Capture the cell that displays the provided text and extract its (X, Y) central coordinate. 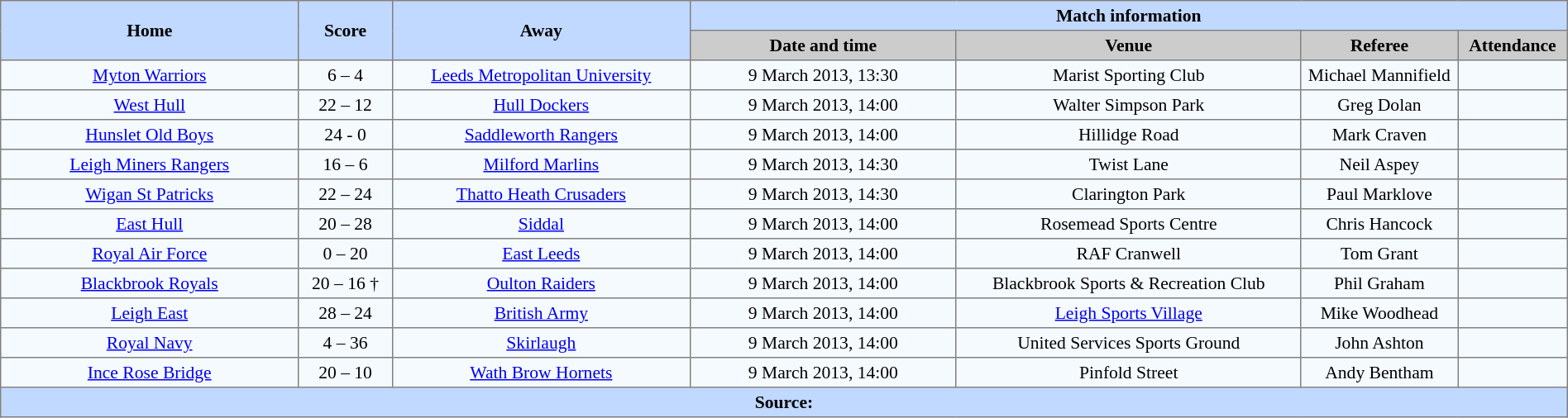
Hunslet Old Boys (150, 135)
Hillidge Road (1128, 135)
Hull Dockers (541, 105)
Leeds Metropolitan University (541, 75)
Marist Sporting Club (1128, 75)
West Hull (150, 105)
16 – 6 (346, 164)
Walter Simpson Park (1128, 105)
Michael Mannifield (1379, 75)
9 March 2013, 13:30 (823, 75)
British Army (541, 313)
Away (541, 31)
United Services Sports Ground (1128, 343)
Oulton Raiders (541, 283)
Tom Grant (1379, 254)
22 – 24 (346, 194)
Myton Warriors (150, 75)
Milford Marlins (541, 164)
Mark Craven (1379, 135)
Blackbrook Royals (150, 283)
Mike Woodhead (1379, 313)
Neil Aspey (1379, 164)
Skirlaugh (541, 343)
East Hull (150, 224)
Paul Marklove (1379, 194)
Siddal (541, 224)
John Ashton (1379, 343)
Venue (1128, 45)
Twist Lane (1128, 164)
Date and time (823, 45)
20 – 28 (346, 224)
Pinfold Street (1128, 373)
24 - 0 (346, 135)
Andy Bentham (1379, 373)
Thatto Heath Crusaders (541, 194)
Wigan St Patricks (150, 194)
Chris Hancock (1379, 224)
Match information (1128, 16)
20 – 10 (346, 373)
6 – 4 (346, 75)
Royal Navy (150, 343)
Leigh East (150, 313)
Ince Rose Bridge (150, 373)
Phil Graham (1379, 283)
22 – 12 (346, 105)
20 – 16 † (346, 283)
Attendance (1513, 45)
Leigh Miners Rangers (150, 164)
28 – 24 (346, 313)
Greg Dolan (1379, 105)
Leigh Sports Village (1128, 313)
Rosemead Sports Centre (1128, 224)
RAF Cranwell (1128, 254)
East Leeds (541, 254)
4 – 36 (346, 343)
Clarington Park (1128, 194)
Source: (784, 402)
Score (346, 31)
Referee (1379, 45)
Royal Air Force (150, 254)
Home (150, 31)
0 – 20 (346, 254)
Saddleworth Rangers (541, 135)
Wath Brow Hornets (541, 373)
Blackbrook Sports & Recreation Club (1128, 283)
